Capture the cell that displays the provided text and extract its [x, y] central coordinate. 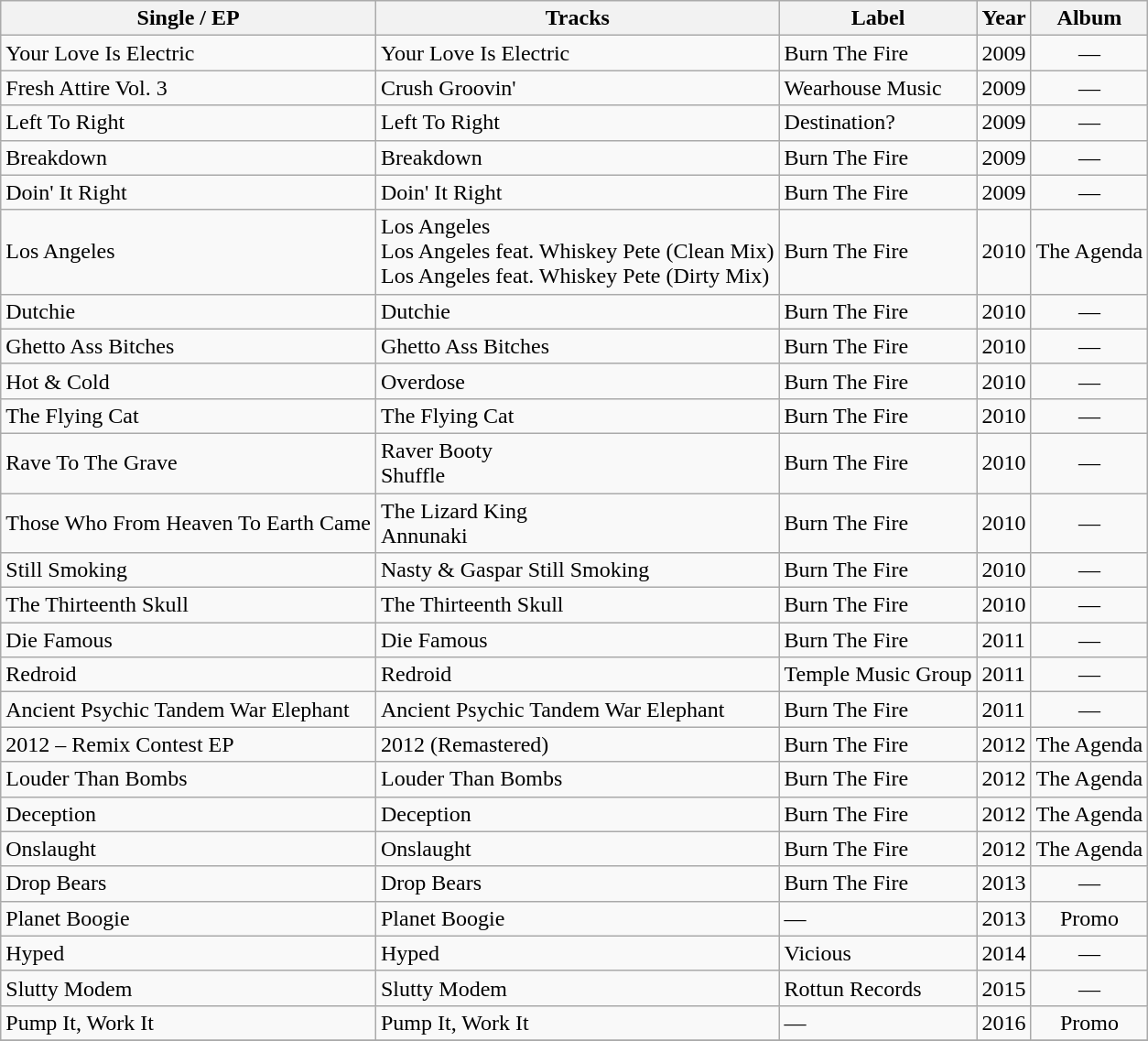
Los Angeles Los Angeles feat. Whiskey Pete (Clean Mix) Los Angeles feat. Whiskey Pete (Dirty Mix) [577, 252]
Those Who From Heaven To Earth Came [189, 522]
2016 [1003, 1023]
Fresh Attire Vol. 3 [189, 88]
Vicious [878, 953]
2015 [1003, 988]
Nasty & Gaspar Still Smoking [577, 570]
Hot & Cold [189, 381]
2012 (Remastered) [577, 744]
Wearhouse Music [878, 88]
Rave To The Grave [189, 463]
Temple Music Group [878, 675]
Crush Groovin' [577, 88]
2012 – Remix Contest EP [189, 744]
Rottun Records [878, 988]
Raver Booty Shuffle [577, 463]
Destination? [878, 123]
Single / EP [189, 18]
Los Angeles [189, 252]
Still Smoking [189, 570]
Overdose [577, 381]
Year [1003, 18]
2014 [1003, 953]
Label [878, 18]
Tracks [577, 18]
The Lizard King Annunaki [577, 522]
Album [1089, 18]
